Find where the given text appears and provide that cell's center as (X, Y) coordinate. 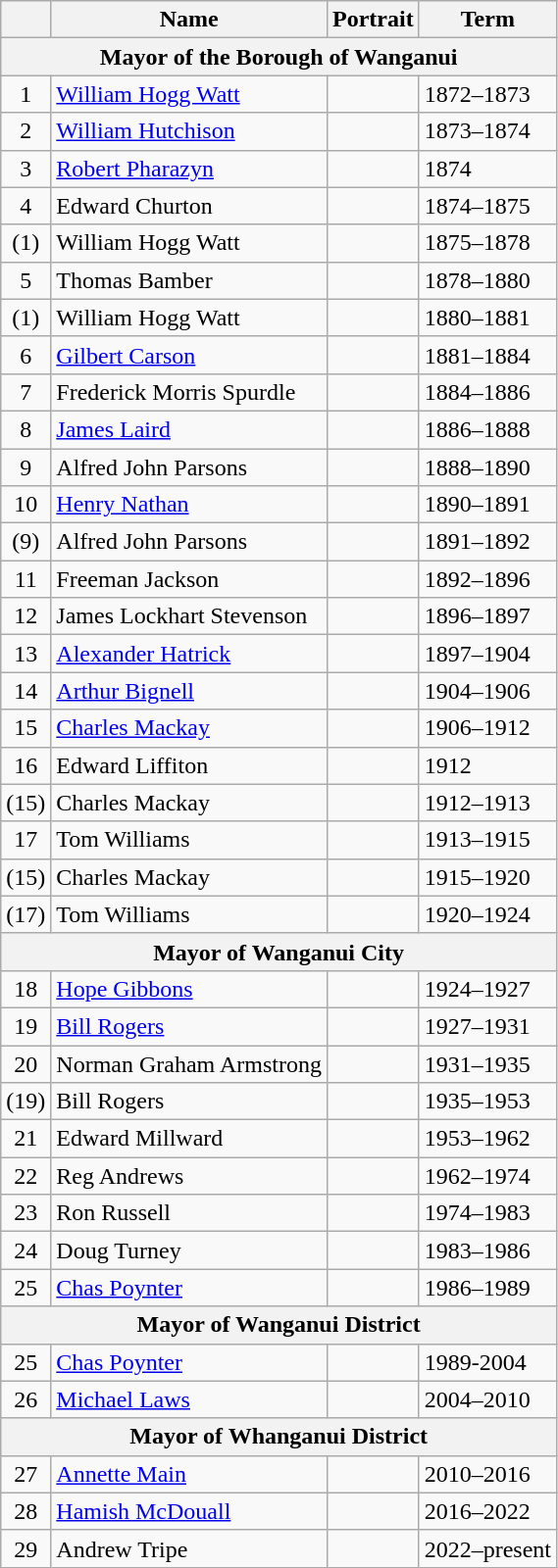
1896–1897 (487, 616)
4 (25, 206)
1913–1915 (487, 840)
3 (25, 169)
Doug Turney (189, 1250)
1986–1989 (487, 1288)
1897–1904 (487, 654)
2 (25, 131)
Edward Liffiton (189, 765)
1983–1986 (487, 1250)
(9) (25, 542)
Freeman Jackson (189, 579)
1915–1920 (487, 877)
Hope Gibbons (189, 989)
1912 (487, 765)
Michael Laws (189, 1399)
Frederick Morris Spurdle (189, 392)
Mayor of the Borough of Wanganui (279, 57)
9 (25, 467)
Norman Graham Armstrong (189, 1063)
27 (25, 1474)
William Hutchison (189, 131)
Edward Millward (189, 1139)
26 (25, 1399)
James Lockhart Stevenson (189, 616)
1888–1890 (487, 467)
2022–present (487, 1548)
1878–1880 (487, 280)
2016–2022 (487, 1511)
15 (25, 728)
21 (25, 1139)
1884–1886 (487, 392)
1935–1953 (487, 1102)
(17) (25, 914)
1953–1962 (487, 1139)
17 (25, 840)
1904–1906 (487, 691)
Alexander Hatrick (189, 654)
1974–1983 (487, 1213)
16 (25, 765)
1962–1974 (487, 1176)
Mayor of Whanganui District (279, 1437)
Thomas Bamber (189, 280)
(19) (25, 1102)
Edward Churton (189, 206)
2004–2010 (487, 1399)
1989-2004 (487, 1362)
1875–1878 (487, 243)
1880–1881 (487, 318)
1873–1874 (487, 131)
Reg Andrews (189, 1176)
Andrew Tripe (189, 1548)
29 (25, 1548)
14 (25, 691)
James Laird (189, 429)
Robert Pharazyn (189, 169)
18 (25, 989)
1881–1884 (487, 355)
1872–1873 (487, 94)
20 (25, 1063)
8 (25, 429)
Ron Russell (189, 1213)
1891–1892 (487, 542)
22 (25, 1176)
23 (25, 1213)
10 (25, 505)
Term (487, 20)
1 (25, 94)
1931–1935 (487, 1063)
Portrait (373, 20)
Annette Main (189, 1474)
1886–1888 (487, 429)
1927–1931 (487, 1026)
Hamish McDouall (189, 1511)
6 (25, 355)
5 (25, 280)
28 (25, 1511)
7 (25, 392)
1924–1927 (487, 989)
11 (25, 579)
1874 (487, 169)
Henry Nathan (189, 505)
1912–1913 (487, 803)
19 (25, 1026)
12 (25, 616)
Name (189, 20)
1920–1924 (487, 914)
Arthur Bignell (189, 691)
1906–1912 (487, 728)
24 (25, 1250)
Mayor of Wanganui City (279, 952)
1892–1896 (487, 579)
13 (25, 654)
1874–1875 (487, 206)
Gilbert Carson (189, 355)
2010–2016 (487, 1474)
Mayor of Wanganui District (279, 1325)
1890–1891 (487, 505)
